Identify which cell holds the provided text, then report its [x, y] central coordinate. 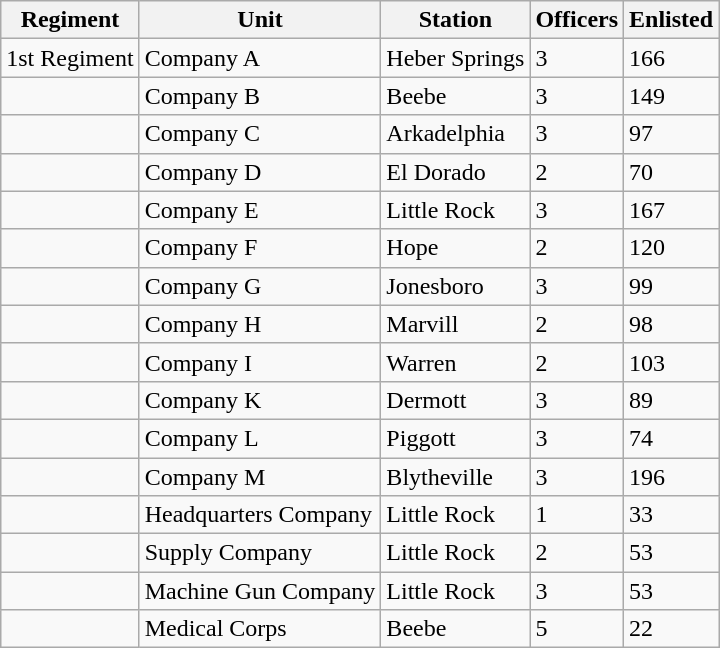
70 [672, 172]
120 [672, 248]
Company D [260, 172]
Officers [577, 20]
Headquarters Company [260, 515]
74 [672, 438]
5 [577, 629]
Company E [260, 210]
103 [672, 362]
Company A [260, 58]
196 [672, 477]
Machine Gun Company [260, 591]
Company F [260, 248]
97 [672, 134]
Company I [260, 362]
1st Regiment [70, 58]
Blytheville [456, 477]
Regiment [70, 20]
Company H [260, 324]
99 [672, 286]
Company C [260, 134]
Enlisted [672, 20]
Heber Springs [456, 58]
33 [672, 515]
Medical Corps [260, 629]
Hope [456, 248]
Supply Company [260, 553]
149 [672, 96]
Station [456, 20]
Unit [260, 20]
Company L [260, 438]
Company M [260, 477]
Company G [260, 286]
El Dorado [456, 172]
Marvill [456, 324]
98 [672, 324]
166 [672, 58]
Arkadelphia [456, 134]
22 [672, 629]
Dermott [456, 400]
89 [672, 400]
1 [577, 515]
167 [672, 210]
Warren [456, 362]
Company K [260, 400]
Piggott [456, 438]
Company B [260, 96]
Jonesboro [456, 286]
